Extract the [x, y] coordinate from the center of the cell holding the provided text.  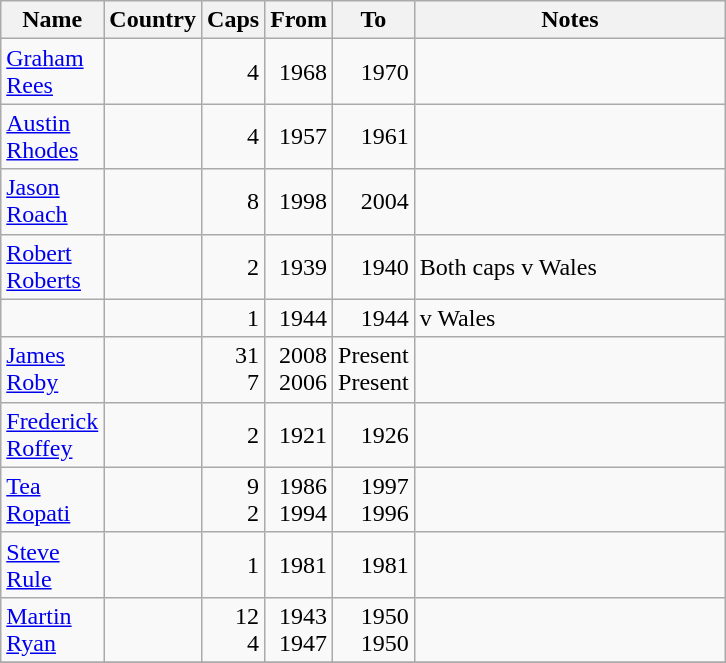
1968 [299, 72]
Tea Ropati [52, 500]
Notes [570, 20]
19431947 [299, 630]
1961 [374, 136]
20082006 [299, 370]
v Wales [570, 318]
Austin Rhodes [52, 136]
Caps [234, 20]
To [374, 20]
19971996 [374, 500]
Steve Rule [52, 564]
2004 [374, 202]
19501950 [374, 630]
1921 [299, 434]
1970 [374, 72]
1926 [374, 434]
1998 [299, 202]
Country [153, 20]
92 [234, 500]
PresentPresent [374, 370]
Jason Roach [52, 202]
Graham Rees [52, 72]
1939 [299, 266]
Name [52, 20]
Martin Ryan [52, 630]
Frederick Roffey [52, 434]
From [299, 20]
8 [234, 202]
317 [234, 370]
124 [234, 630]
Both caps v Wales [570, 266]
1940 [374, 266]
19861994 [299, 500]
Robert Roberts [52, 266]
James Roby [52, 370]
1957 [299, 136]
